Scan for the cell matching the given text and deliver its [x, y] coordinate at center. 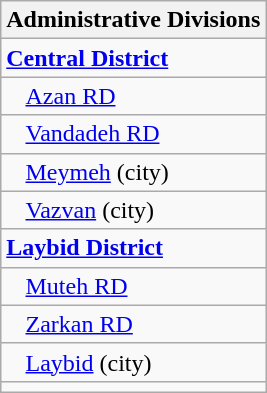
Administrative Divisions [134, 20]
Vazvan (city) [134, 210]
Central District [134, 58]
Zarkan RD [134, 324]
Laybid (city) [134, 362]
Meymeh (city) [134, 172]
Laybid District [134, 248]
Azan RD [134, 96]
Muteh RD [134, 286]
Vandadeh RD [134, 134]
